From the cell containing the given text, extract its center point as (X, Y) coordinate. 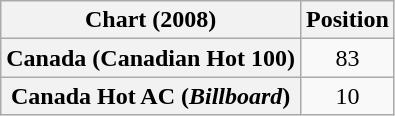
Canada (Canadian Hot 100) (151, 58)
83 (348, 58)
Canada Hot AC (Billboard) (151, 96)
10 (348, 96)
Chart (2008) (151, 20)
Position (348, 20)
